Find where the given text appears and provide that cell's center as (X, Y) coordinate. 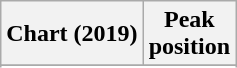
Chart (2019) (72, 34)
Peakposition (189, 34)
